Find where the given text appears and provide that cell's center as (x, y) coordinate. 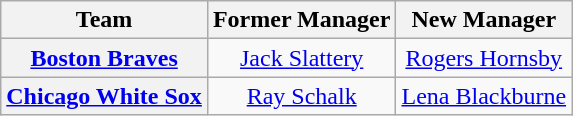
Former Manager (302, 20)
Chicago White Sox (104, 96)
Lena Blackburne (484, 96)
Boston Braves (104, 58)
New Manager (484, 20)
Team (104, 20)
Ray Schalk (302, 96)
Rogers Hornsby (484, 58)
Jack Slattery (302, 58)
